Pinpoint the cell where the given text exists, returning its [x, y] midpoint coordinate. 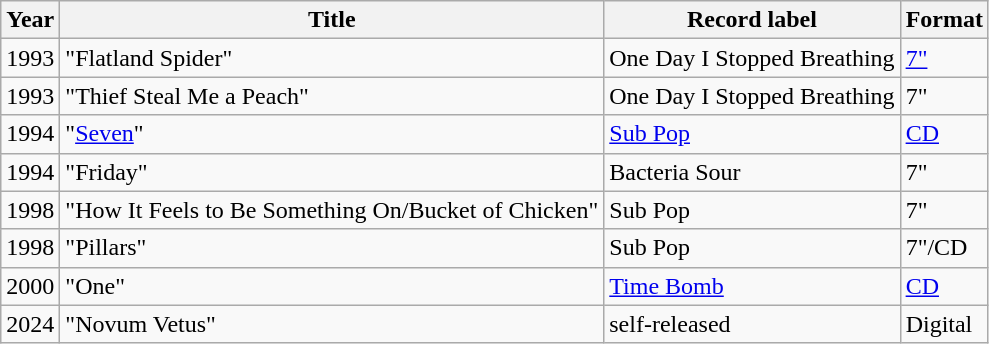
7"/CD [944, 248]
"Seven" [332, 134]
Title [332, 20]
Record label [752, 20]
Year [30, 20]
2024 [30, 324]
"One" [332, 286]
"Pillars" [332, 248]
"Novum Vetus" [332, 324]
Time Bomb [752, 286]
"How It Feels to Be Something On/Bucket of Chicken" [332, 210]
"Friday" [332, 172]
Digital [944, 324]
2000 [30, 286]
"Flatland Spider" [332, 58]
Format [944, 20]
"Thief Steal Me a Peach" [332, 96]
Bacteria Sour [752, 172]
self-released [752, 324]
